Scan for the cell matching the given text and deliver its (X, Y) coordinate at center. 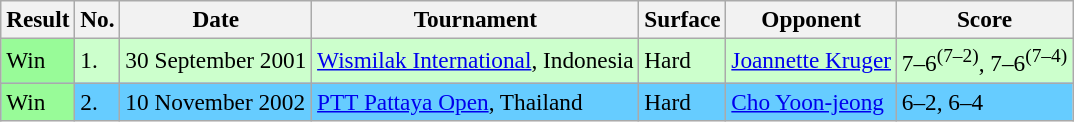
Surface (682, 19)
Cho Yoon-jeong (811, 101)
2. (98, 101)
Joannette Kruger (811, 60)
PTT Pattaya Open, Thailand (476, 101)
1. (98, 60)
Date (216, 19)
Score (984, 19)
No. (98, 19)
Opponent (811, 19)
6–2, 6–4 (984, 101)
Wismilak International, Indonesia (476, 60)
Tournament (476, 19)
10 November 2002 (216, 101)
7–6(7–2), 7–6(7–4) (984, 60)
30 September 2001 (216, 60)
Result (38, 19)
